Determine the (x, y) coordinate at the center of the cell enclosing the given text.  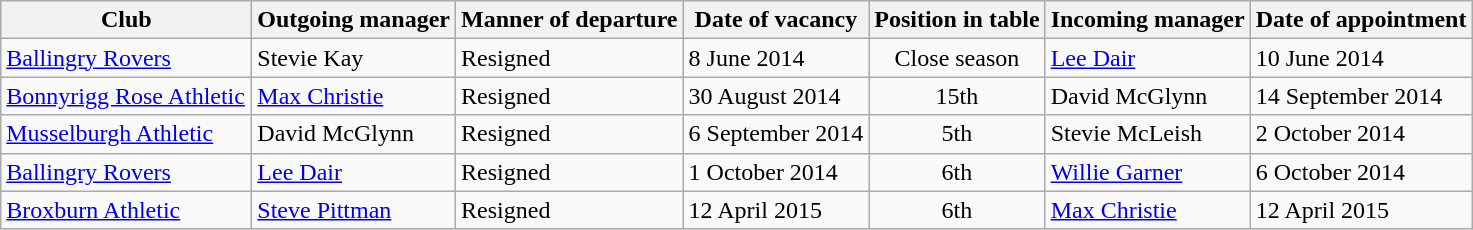
Close season (957, 58)
Outgoing manager (354, 20)
Date of vacancy (776, 20)
Willie Garner (1148, 172)
Bonnyrigg Rose Athletic (126, 96)
10 June 2014 (1361, 58)
8 June 2014 (776, 58)
6 October 2014 (1361, 172)
Stevie Kay (354, 58)
Stevie McLeish (1148, 134)
Manner of departure (570, 20)
Musselburgh Athletic (126, 134)
15th (957, 96)
5th (957, 134)
6 September 2014 (776, 134)
Incoming manager (1148, 20)
Club (126, 20)
30 August 2014 (776, 96)
Position in table (957, 20)
Broxburn Athletic (126, 210)
14 September 2014 (1361, 96)
Date of appointment (1361, 20)
2 October 2014 (1361, 134)
Steve Pittman (354, 210)
1 October 2014 (776, 172)
